Return [X, Y] of the center of cell containing provided text 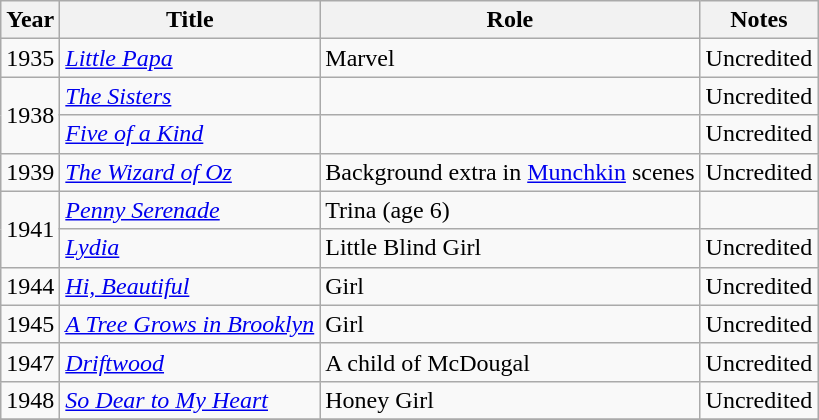
Marvel [510, 58]
1935 [30, 58]
1945 [30, 324]
1944 [30, 286]
Driftwood [190, 362]
Title [190, 20]
So Dear to My Heart [190, 400]
Little Blind Girl [510, 248]
Hi, Beautiful [190, 286]
Trina (age 6) [510, 210]
Year [30, 20]
1939 [30, 172]
Penny Serenade [190, 210]
Background extra in Munchkin scenes [510, 172]
Lydia [190, 248]
1938 [30, 115]
Role [510, 20]
Little Papa [190, 58]
Honey Girl [510, 400]
1947 [30, 362]
Notes [759, 20]
The Wizard of Oz [190, 172]
The Sisters [190, 96]
A child of McDougal [510, 362]
1941 [30, 229]
A Tree Grows in Brooklyn [190, 324]
Five of a Kind [190, 134]
1948 [30, 400]
